Find where the given text appears and provide that cell's center as (X, Y) coordinate. 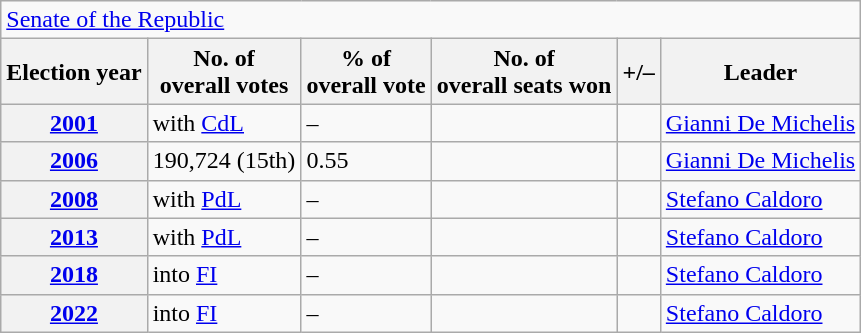
with CdL (224, 123)
No. ofoverall seats won (524, 72)
Senate of the Republic (431, 20)
No. ofoverall votes (224, 72)
2006 (74, 161)
2008 (74, 199)
190,724 (15th) (224, 161)
% ofoverall vote (366, 72)
0.55 (366, 161)
Election year (74, 72)
2018 (74, 275)
Leader (760, 72)
+/– (638, 72)
2013 (74, 237)
2001 (74, 123)
2022 (74, 313)
